Find where the given text appears and provide that cell's center as [X, Y] coordinate. 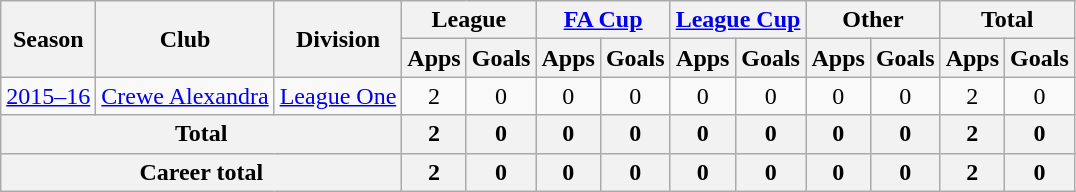
Season [48, 39]
FA Cup [603, 20]
Club [185, 39]
2015–16 [48, 96]
Division [338, 39]
Career total [202, 172]
League Cup [738, 20]
League [469, 20]
League One [338, 96]
Crewe Alexandra [185, 96]
Other [873, 20]
